Return (x, y) of the center of cell containing provided text 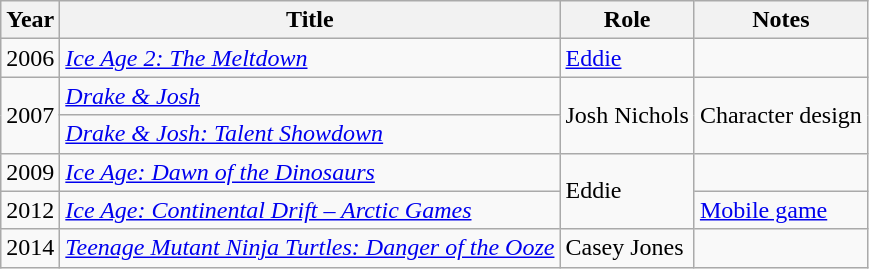
Character design (780, 115)
2014 (30, 248)
Notes (780, 20)
Casey Jones (627, 248)
Drake & Josh: Talent Showdown (310, 134)
Ice Age: Continental Drift – Arctic Games (310, 210)
2009 (30, 172)
Title (310, 20)
Ice Age 2: The Meltdown (310, 58)
Role (627, 20)
Ice Age: Dawn of the Dinosaurs (310, 172)
2012 (30, 210)
Year (30, 20)
2006 (30, 58)
Drake & Josh (310, 96)
Mobile game (780, 210)
Teenage Mutant Ninja Turtles: Danger of the Ooze (310, 248)
Josh Nichols (627, 115)
2007 (30, 115)
